Return (X, Y) of the center of cell containing provided text 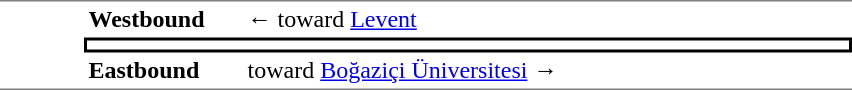
Westbound (164, 19)
Eastbound (164, 71)
← toward Levent (548, 19)
toward Boğaziçi Üniversitesi → (548, 71)
